Locate the cell with the specified text and output its [X, Y] center coordinate. 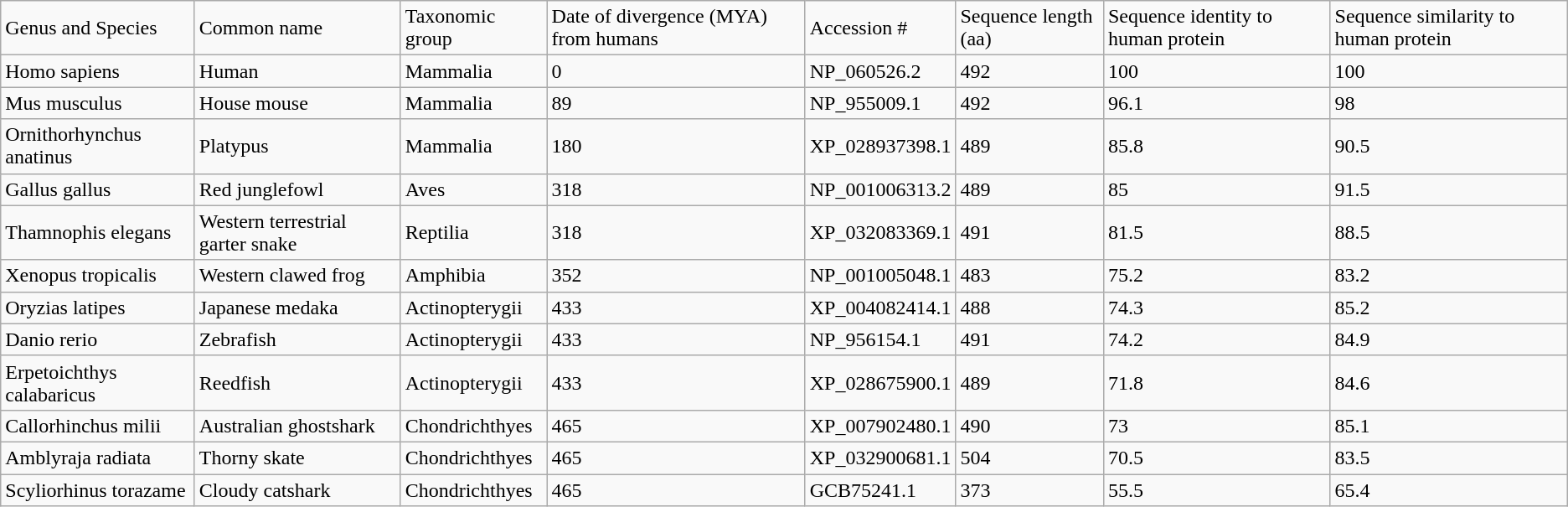
Accession # [880, 28]
Aves [474, 189]
85 [1216, 189]
Human [297, 71]
85.1 [1449, 426]
75.2 [1216, 276]
Western clawed frog [297, 276]
98 [1449, 103]
Amphibia [474, 276]
0 [676, 71]
490 [1029, 426]
Cloudy catshark [297, 490]
XP_032083369.1 [880, 233]
Erpetoichthys calabaricus [98, 382]
Amblyraja radiata [98, 458]
91.5 [1449, 189]
85.2 [1449, 308]
Genus and Species [98, 28]
70.5 [1216, 458]
Scyliorhinus torazame [98, 490]
84.6 [1449, 382]
180 [676, 146]
XP_028675900.1 [880, 382]
483 [1029, 276]
352 [676, 276]
Ornithorhynchus anatinus [98, 146]
Western terrestrial garter snake [297, 233]
NP_955009.1 [880, 103]
85.8 [1216, 146]
83.5 [1449, 458]
Australian ghostshark [297, 426]
74.2 [1216, 339]
Platypus [297, 146]
Oryzias latipes [98, 308]
NP_001006313.2 [880, 189]
55.5 [1216, 490]
74.3 [1216, 308]
Reedfish [297, 382]
Red junglefowl [297, 189]
Zebrafish [297, 339]
Date of divergence (MYA) from humans [676, 28]
NP_060526.2 [880, 71]
90.5 [1449, 146]
Xenopus tropicalis [98, 276]
NP_956154.1 [880, 339]
GCB75241.1 [880, 490]
89 [676, 103]
Thamnophis elegans [98, 233]
73 [1216, 426]
504 [1029, 458]
65.4 [1449, 490]
81.5 [1216, 233]
88.5 [1449, 233]
XP_004082414.1 [880, 308]
Homo sapiens [98, 71]
XP_007902480.1 [880, 426]
Mus musculus [98, 103]
Common name [297, 28]
96.1 [1216, 103]
XP_032900681.1 [880, 458]
Reptilia [474, 233]
84.9 [1449, 339]
71.8 [1216, 382]
488 [1029, 308]
373 [1029, 490]
Taxonomic group [474, 28]
Sequence length (aa) [1029, 28]
Callorhinchus milii [98, 426]
Sequence similarity to human protein [1449, 28]
House mouse [297, 103]
Gallus gallus [98, 189]
Thorny skate [297, 458]
Danio rerio [98, 339]
XP_028937398.1 [880, 146]
83.2 [1449, 276]
NP_001005048.1 [880, 276]
Sequence identity to human protein [1216, 28]
Japanese medaka [297, 308]
